From the cell containing the given text, extract its center point as (x, y) coordinate. 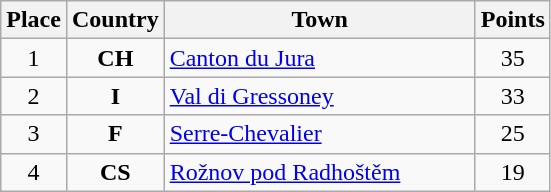
I (115, 96)
3 (34, 134)
4 (34, 172)
Serre-Chevalier (320, 134)
Rožnov pod Radhoštěm (320, 172)
Country (115, 20)
F (115, 134)
Town (320, 20)
CS (115, 172)
Points (512, 20)
Place (34, 20)
Canton du Jura (320, 58)
33 (512, 96)
35 (512, 58)
19 (512, 172)
2 (34, 96)
CH (115, 58)
Val di Gressoney (320, 96)
1 (34, 58)
25 (512, 134)
